Provide the [x, y] coordinate of the cell's center where the given text is located.  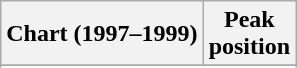
Chart (1997–1999) [102, 34]
Peakposition [249, 34]
